Provide the (x, y) coordinate of the cell's center where the given text is located.  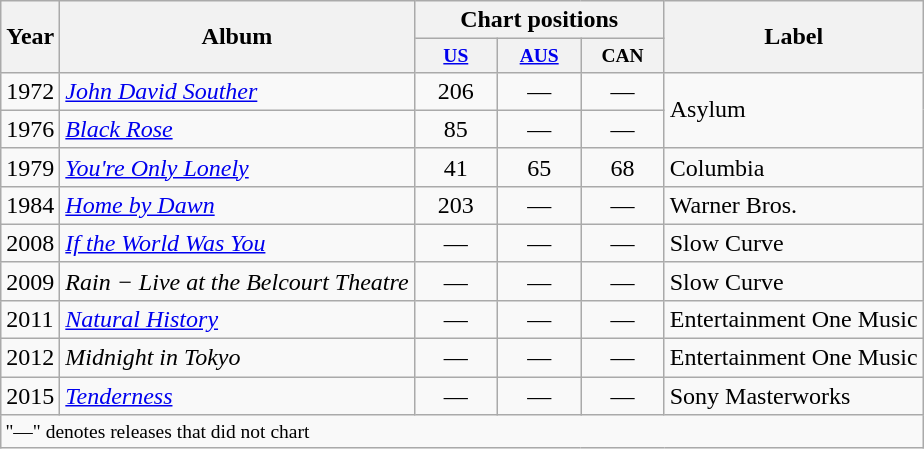
John David Souther (237, 91)
206 (456, 91)
Year (30, 36)
2011 (30, 319)
41 (456, 167)
Sony Masterworks (794, 396)
Tenderness (237, 396)
Rain − Live at the Belcourt Theatre (237, 281)
1979 (30, 167)
2012 (30, 358)
1972 (30, 91)
Natural History (237, 319)
You're Only Lonely (237, 167)
203 (456, 205)
Black Rose (237, 129)
Midnight in Tokyo (237, 358)
Label (794, 36)
1984 (30, 205)
Warner Bros. (794, 205)
2009 (30, 281)
"—" denotes releases that did not chart (462, 432)
If the World Was You (237, 243)
Home by Dawn (237, 205)
85 (456, 129)
68 (622, 167)
2008 (30, 243)
Columbia (794, 167)
Album (237, 36)
1976 (30, 129)
2015 (30, 396)
Chart positions (539, 20)
CAN (622, 56)
Asylum (794, 110)
US (456, 56)
AUS (538, 56)
65 (538, 167)
